Pinpoint the cell where the given text exists, returning its (X, Y) midpoint coordinate. 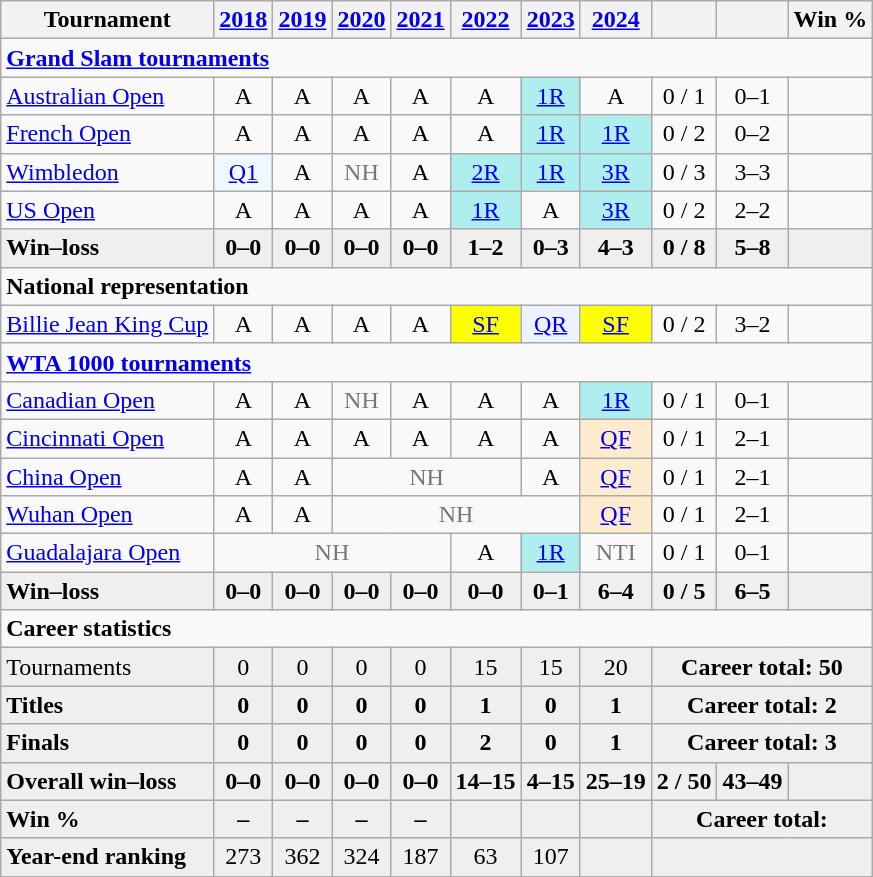
Wuhan Open (108, 515)
20 (616, 667)
1–2 (486, 248)
China Open (108, 477)
2021 (420, 20)
362 (302, 857)
Career total: 50 (762, 667)
324 (362, 857)
107 (550, 857)
Billie Jean King Cup (108, 324)
Overall win–loss (108, 781)
4–3 (616, 248)
0 / 5 (684, 591)
6–5 (752, 591)
14–15 (486, 781)
Career total: 3 (762, 743)
French Open (108, 134)
3–3 (752, 172)
2 / 50 (684, 781)
Australian Open (108, 96)
2R (486, 172)
Year-end ranking (108, 857)
Career total: 2 (762, 705)
Career total: (762, 819)
Grand Slam tournaments (437, 58)
2023 (550, 20)
QR (550, 324)
0 / 8 (684, 248)
2 (486, 743)
Finals (108, 743)
Wimbledon (108, 172)
Tournament (108, 20)
2024 (616, 20)
2020 (362, 20)
0 / 3 (684, 172)
US Open (108, 210)
Q1 (244, 172)
273 (244, 857)
Cincinnati Open (108, 438)
63 (486, 857)
3–2 (752, 324)
Guadalajara Open (108, 553)
43–49 (752, 781)
187 (420, 857)
2018 (244, 20)
Canadian Open (108, 400)
2022 (486, 20)
NTI (616, 553)
0–2 (752, 134)
0–3 (550, 248)
Tournaments (108, 667)
5–8 (752, 248)
2–2 (752, 210)
Titles (108, 705)
Career statistics (437, 629)
2019 (302, 20)
WTA 1000 tournaments (437, 362)
25–19 (616, 781)
6–4 (616, 591)
National representation (437, 286)
4–15 (550, 781)
